For the text-containing cell, return its midpoint in (x, y) coordinate format. 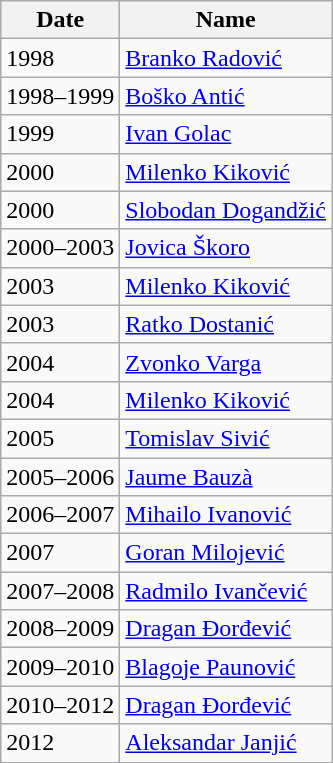
Boško Antić (226, 96)
Ratko Dostanić (226, 324)
2009–2010 (60, 667)
Aleksandar Janjić (226, 743)
2008–2009 (60, 629)
Blagoje Paunović (226, 667)
Mihailo Ivanović (226, 515)
Tomislav Sivić (226, 438)
2010–2012 (60, 705)
2005 (60, 438)
Jaume Bauzà (226, 477)
Branko Radović (226, 58)
Goran Milojević (226, 553)
2000–2003 (60, 248)
2007 (60, 553)
Radmilo Ivančević (226, 591)
Ivan Golac (226, 134)
Name (226, 20)
2006–2007 (60, 515)
2007–2008 (60, 591)
2005–2006 (60, 477)
Zvonko Varga (226, 362)
2012 (60, 743)
Slobodan Dogandžić (226, 210)
1998–1999 (60, 96)
1999 (60, 134)
Date (60, 20)
1998 (60, 58)
Jovica Škoro (226, 248)
